Scan for the cell matching the given text and deliver its [x, y] coordinate at center. 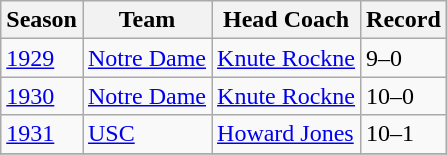
Season [42, 20]
Record [404, 20]
1931 [42, 134]
1929 [42, 58]
9–0 [404, 58]
Head Coach [286, 20]
10–1 [404, 134]
Team [146, 20]
USC [146, 134]
Howard Jones [286, 134]
10–0 [404, 96]
1930 [42, 96]
